Search for the cell housing the specified text and yield its (X, Y) center coordinate. 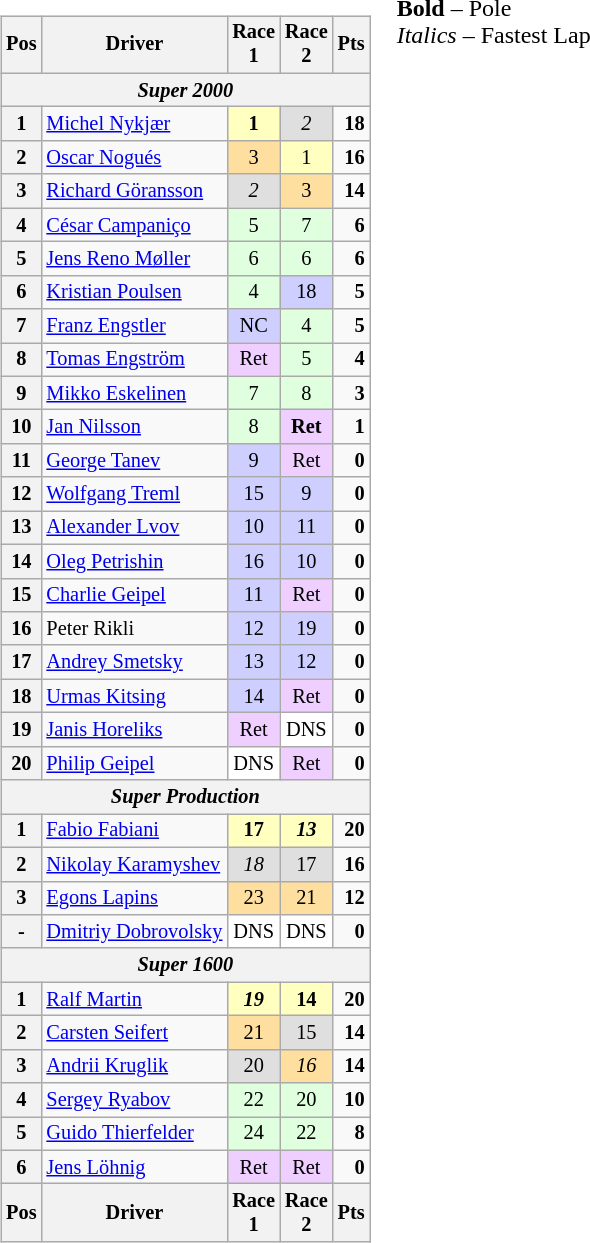
Philip Geipel (134, 763)
Ralf Martin (134, 999)
Andrey Smetsky (134, 662)
24 (254, 1134)
Super 1600 (185, 965)
Super 2000 (185, 90)
César Campaniço (134, 225)
Charlie Geipel (134, 595)
Tomas Engström (134, 360)
Franz Engstler (134, 326)
Mikko Eskelinen (134, 393)
Andrii Kruglik (134, 1066)
Guido Thierfelder (134, 1134)
Super Production (185, 797)
Jens Reno Møller (134, 259)
Richard Göransson (134, 191)
NC (254, 326)
Jens Löhnig (134, 1167)
Oscar Nogués (134, 158)
Carsten Seifert (134, 1033)
Urmas Kitsing (134, 696)
Jan Nilsson (134, 427)
Nikolay Karamyshev (134, 864)
Dmitriy Dobrovolsky (134, 932)
Alexander Lvov (134, 528)
23 (254, 898)
Oleg Petrishin (134, 561)
Wolfgang Treml (134, 494)
Fabio Fabiani (134, 831)
George Tanev (134, 461)
- (21, 932)
Peter Rikli (134, 629)
Egons Lapins (134, 898)
Kristian Poulsen (134, 292)
Sergey Ryabov (134, 1100)
Michel Nykjær (134, 124)
Janis Horeliks (134, 730)
